Capture the cell that displays the provided text and extract its [X, Y] central coordinate. 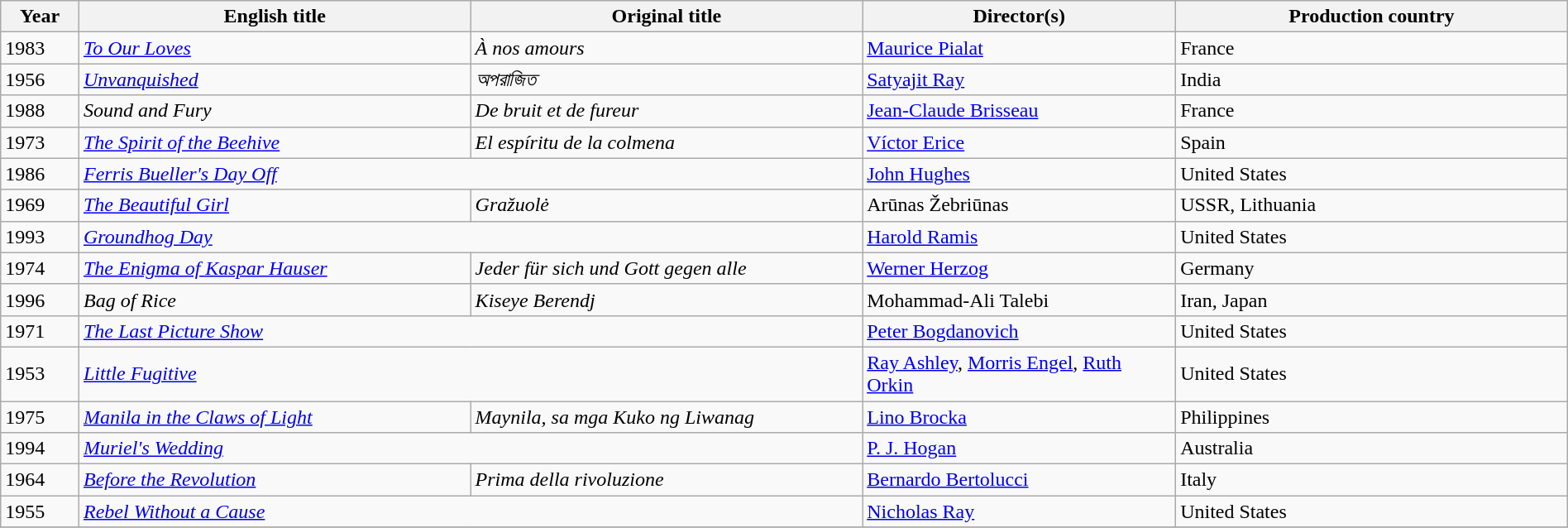
1986 [40, 174]
1971 [40, 331]
The Beautiful Girl [275, 205]
Mohammad-Ali Talebi [1019, 300]
Iran, Japan [1372, 300]
India [1372, 79]
Ferris Bueller's Day Off [470, 174]
অপরাজিত [667, 79]
Director(s) [1019, 17]
Peter Bogdanovich [1019, 331]
Bag of Rice [275, 300]
Unvanquished [275, 79]
1969 [40, 205]
John Hughes [1019, 174]
Germany [1372, 268]
Ray Ashley, Morris Engel, Ruth Orkin [1019, 374]
Original title [667, 17]
Jeder für sich und Gott gegen alle [667, 268]
Kiseye Berendj [667, 300]
Manila in the Claws of Light [275, 416]
Maurice Pialat [1019, 48]
1964 [40, 480]
De bruit et de fureur [667, 111]
To Our Loves [275, 48]
Jean-Claude Brisseau [1019, 111]
1956 [40, 79]
Víctor Erice [1019, 142]
1996 [40, 300]
Harold Ramis [1019, 237]
The Last Picture Show [470, 331]
1993 [40, 237]
Spain [1372, 142]
The Spirit of the Beehive [275, 142]
Production country [1372, 17]
1973 [40, 142]
Groundhog Day [470, 237]
1974 [40, 268]
Werner Herzog [1019, 268]
Satyajit Ray [1019, 79]
Italy [1372, 480]
1983 [40, 48]
Prima della rivoluzione [667, 480]
Bernardo Bertolucci [1019, 480]
Gražuolė [667, 205]
Nicholas Ray [1019, 511]
Lino Brocka [1019, 416]
Sound and Fury [275, 111]
Rebel Without a Cause [470, 511]
Philippines [1372, 416]
1953 [40, 374]
Before the Revolution [275, 480]
1955 [40, 511]
El espíritu de la colmena [667, 142]
English title [275, 17]
Muriel's Wedding [470, 449]
1975 [40, 416]
1988 [40, 111]
Arūnas Žebriūnas [1019, 205]
The Enigma of Kaspar Hauser [275, 268]
Year [40, 17]
1994 [40, 449]
USSR, Lithuania [1372, 205]
À nos amours [667, 48]
Maynila, sa mga Kuko ng Liwanag [667, 416]
Little Fugitive [470, 374]
P. J. Hogan [1019, 449]
Australia [1372, 449]
